Pinpoint the cell where the given text exists, returning its (x, y) midpoint coordinate. 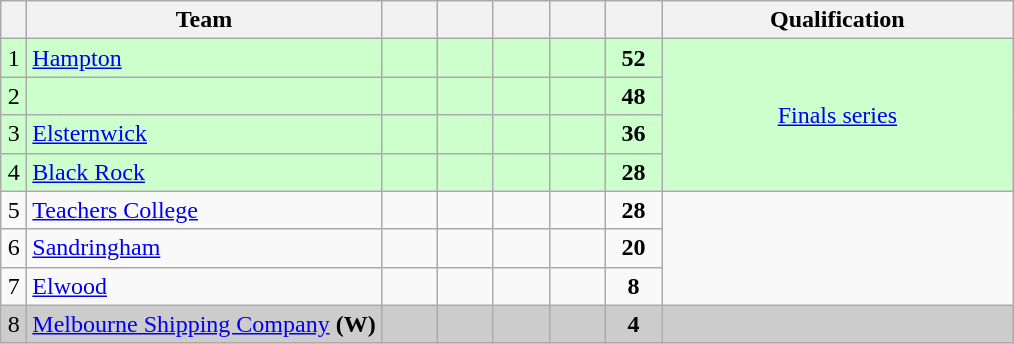
52 (633, 58)
Teachers College (204, 210)
Sandringham (204, 248)
Team (204, 20)
1 (14, 58)
5 (14, 210)
7 (14, 286)
Melbourne Shipping Company (W) (204, 324)
48 (633, 96)
Elwood (204, 286)
3 (14, 134)
Finals series (838, 115)
20 (633, 248)
36 (633, 134)
Hampton (204, 58)
Black Rock (204, 172)
Qualification (838, 20)
6 (14, 248)
Elsternwick (204, 134)
2 (14, 96)
